Extract the [x, y] coordinate from the center of the cell holding the provided text.  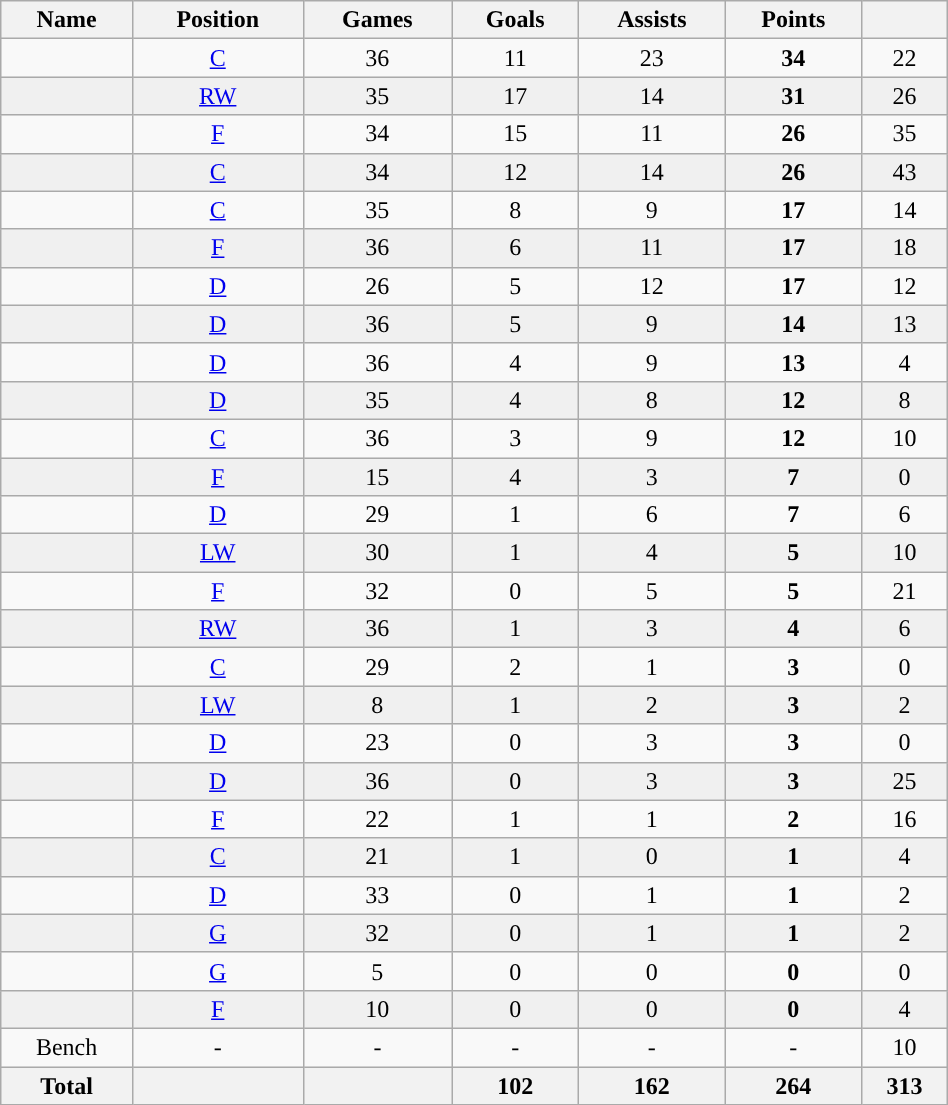
Games [378, 20]
33 [378, 895]
Bench [67, 1047]
313 [905, 1085]
264 [794, 1085]
Goals [516, 20]
Total [67, 1085]
Name [67, 20]
Assists [652, 20]
Position [218, 20]
31 [794, 96]
25 [905, 781]
18 [905, 248]
102 [516, 1085]
162 [652, 1085]
16 [905, 819]
Points [794, 20]
43 [905, 172]
30 [378, 553]
